Capture the cell that displays the provided text and extract its (X, Y) central coordinate. 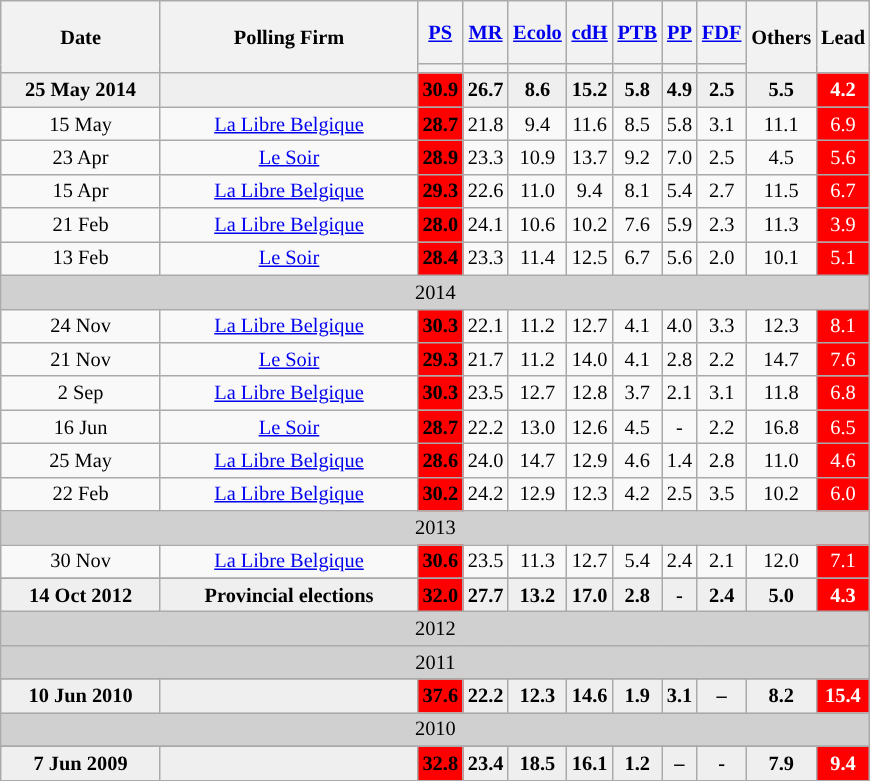
12.0 (781, 561)
Provincial elections (288, 595)
12.6 (590, 427)
3.9 (843, 225)
7.9 (781, 763)
2.7 (722, 191)
PS (440, 32)
1.9 (638, 696)
11.6 (590, 124)
13.7 (590, 157)
3.5 (722, 494)
PP (680, 32)
5.0 (781, 595)
22.1 (486, 326)
10 Jun 2010 (81, 696)
15.4 (843, 696)
12.8 (590, 393)
5.1 (843, 258)
17.0 (590, 595)
1.4 (680, 460)
25 May (81, 460)
28.4 (440, 258)
18.5 (537, 763)
15 Apr (81, 191)
24 Nov (81, 326)
13.0 (537, 427)
4.3 (843, 595)
Polling Firm (288, 36)
11.4 (537, 258)
8.6 (537, 90)
4.0 (680, 326)
30.2 (440, 494)
28.0 (440, 225)
6.9 (843, 124)
4.9 (680, 90)
21 Feb (81, 225)
16.1 (590, 763)
32.0 (440, 595)
24.0 (486, 460)
15.2 (590, 90)
12.5 (590, 258)
23.4 (486, 763)
6.5 (843, 427)
14.6 (590, 696)
7.1 (843, 561)
FDF (722, 32)
16.8 (781, 427)
6.0 (843, 494)
Lead (843, 36)
25 May 2014 (81, 90)
Ecolo (537, 32)
11.8 (781, 393)
2013 (436, 528)
1.2 (638, 763)
13.2 (537, 595)
21.8 (486, 124)
6.8 (843, 393)
23 Apr (81, 157)
3.3 (722, 326)
9.2 (638, 157)
14 Oct 2012 (81, 595)
37.6 (440, 696)
7 Jun 2009 (81, 763)
16 Jun (81, 427)
cdH (590, 32)
15 May (81, 124)
30.9 (440, 90)
28.9 (440, 157)
MR (486, 32)
3.7 (638, 393)
10.9 (537, 157)
2.0 (722, 258)
24.1 (486, 225)
2010 (436, 729)
11.1 (781, 124)
26.7 (486, 90)
2 Sep (81, 393)
10.1 (781, 258)
5.9 (680, 225)
14.0 (590, 359)
2011 (436, 662)
30 Nov (81, 561)
24.2 (486, 494)
21.7 (486, 359)
28.6 (440, 460)
Date (81, 36)
13 Feb (81, 258)
30.6 (440, 561)
11.5 (781, 191)
27.7 (486, 595)
2.3 (722, 225)
10.6 (537, 225)
21 Nov (81, 359)
8.2 (781, 696)
7.0 (680, 157)
PTB (638, 32)
32.8 (440, 763)
Others (781, 36)
2012 (436, 629)
2014 (436, 292)
5.5 (781, 90)
22 Feb (81, 494)
22.6 (486, 191)
8.5 (638, 124)
